Provide the [x, y] coordinate of the cell's center where the given text is located.  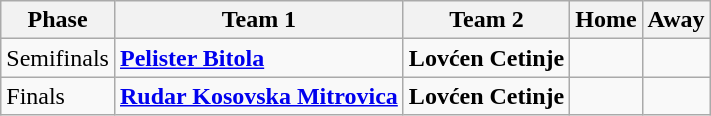
Phase [58, 20]
Home [606, 20]
Finals [58, 96]
Rudar Kosovska Mitrovica [258, 96]
Semifinals [58, 58]
Pelister Bitola [258, 58]
Away [676, 20]
Team 2 [486, 20]
Team 1 [258, 20]
